Capture the cell that displays the provided text and extract its (X, Y) central coordinate. 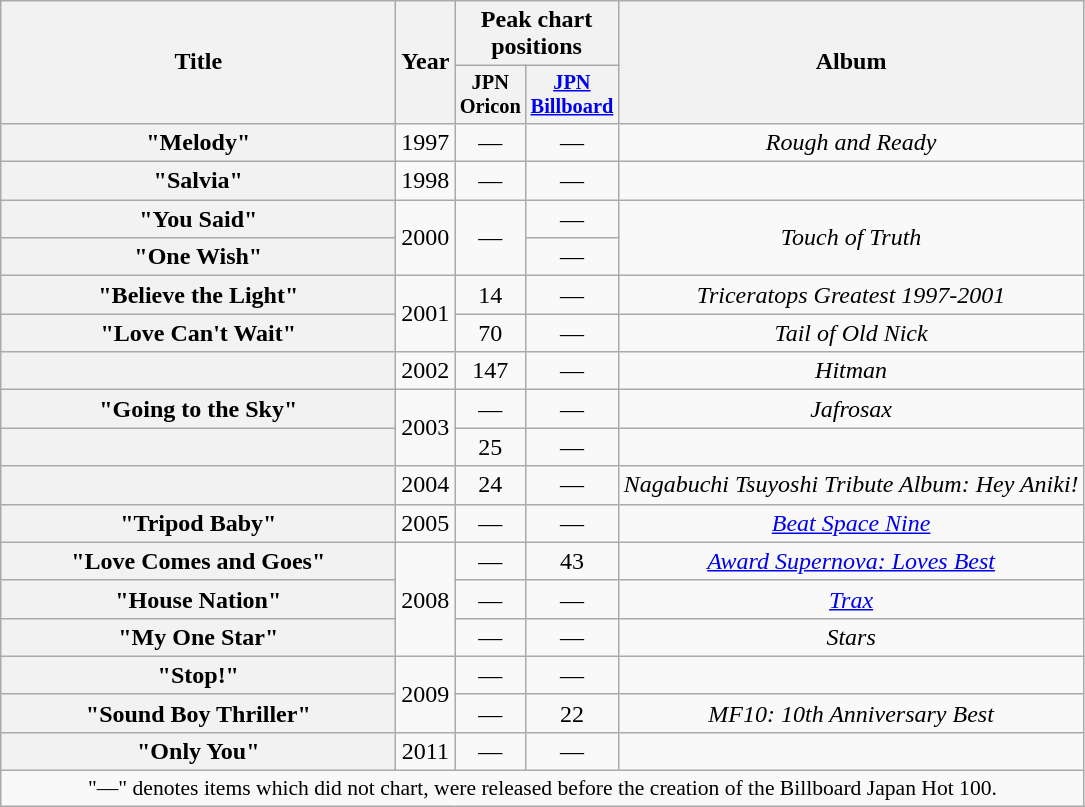
14 (490, 295)
Nagabuchi Tsuyoshi Tribute Album: Hey Aniki! (851, 485)
2011 (426, 751)
24 (490, 485)
"Melody" (198, 142)
2002 (426, 371)
"Sound Boy Thriller" (198, 713)
43 (572, 561)
"My One Star" (198, 637)
Tail of Old Nick (851, 333)
Title (198, 62)
2003 (426, 428)
Album (851, 62)
2001 (426, 314)
2000 (426, 238)
"One Wish" (198, 257)
Rough and Ready (851, 142)
Beat Space Nine (851, 523)
"Stop!" (198, 675)
147 (490, 371)
2004 (426, 485)
Jafrosax (851, 409)
"—" denotes items which did not chart, were released before the creation of the Billboard Japan Hot 100. (542, 789)
25 (490, 447)
2009 (426, 694)
JPNOricon (490, 95)
Trax (851, 599)
"Going to the Sky" (198, 409)
"Love Comes and Goes" (198, 561)
Stars (851, 637)
"Love Can't Wait" (198, 333)
Hitman (851, 371)
Triceratops Greatest 1997-2001 (851, 295)
22 (572, 713)
MF10: 10th Anniversary Best (851, 713)
"Tripod Baby" (198, 523)
Award Supernova: Loves Best (851, 561)
Year (426, 62)
"House Nation" (198, 599)
"You Said" (198, 219)
Peak chart positions (536, 34)
1998 (426, 181)
Touch of Truth (851, 238)
"Believe the Light" (198, 295)
2008 (426, 599)
70 (490, 333)
2005 (426, 523)
JPNBillboard (572, 95)
"Only You" (198, 751)
"Salvia" (198, 181)
1997 (426, 142)
